Search for the cell housing the specified text and yield its [x, y] center coordinate. 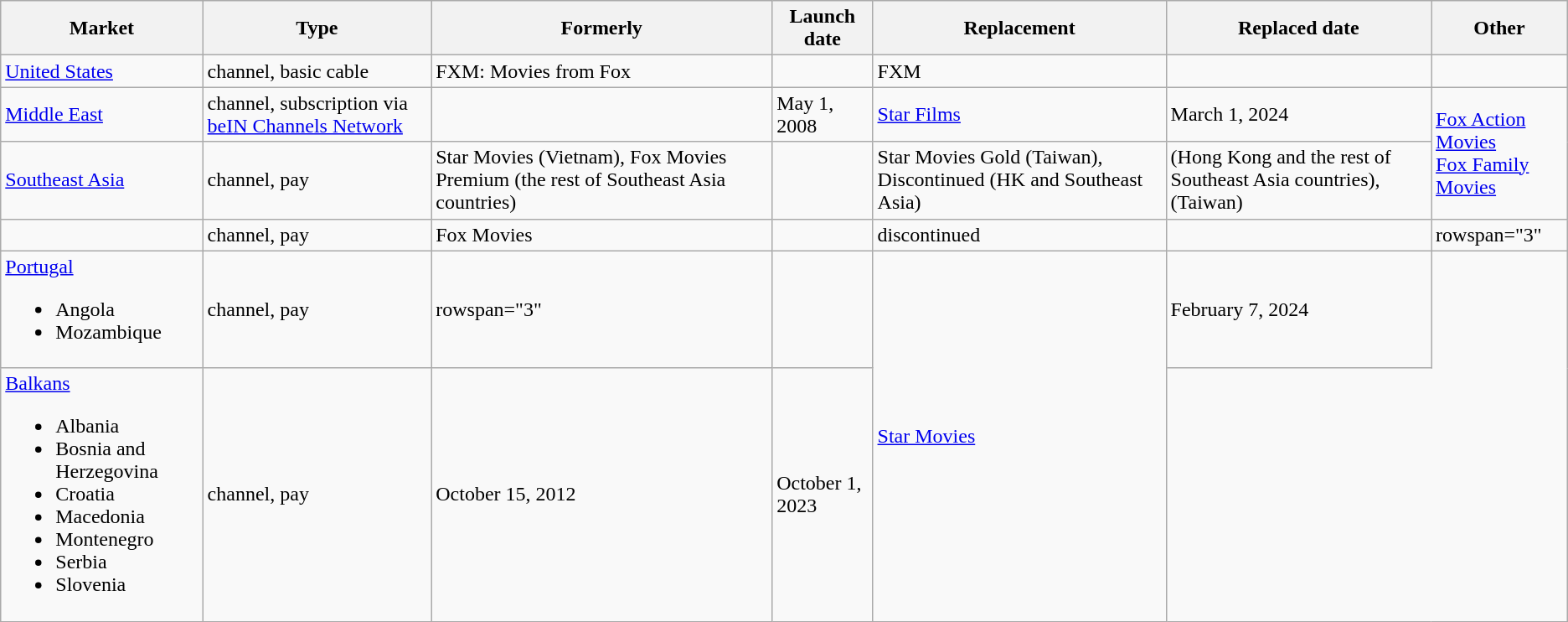
Launch date [823, 29]
Southeast Asia [102, 180]
channel, subscription via beIN Channels Network [317, 114]
Fox Movies [601, 235]
Market [102, 29]
Replacement [1019, 29]
FXM [1019, 71]
PortugalAngolaMozambique [102, 309]
Formerly [601, 29]
Type [317, 29]
May 1, 2008 [823, 114]
Middle East [102, 114]
March 1, 2024 [1298, 114]
February 7, 2024 [1298, 309]
Star Movies Gold (Taiwan), Discontinued (HK and Southeast Asia) [1019, 180]
channel, basic cable [317, 71]
Star Movies [1019, 436]
Star Films [1019, 114]
FXM: Movies from Fox [601, 71]
Other [1499, 29]
October 15, 2012 [601, 495]
(Hong Kong and the rest of Southeast Asia countries), (Taiwan) [1298, 180]
United States [102, 71]
Fox Action MoviesFox Family Movies [1499, 153]
October 1, 2023 [823, 495]
Replaced date [1298, 29]
BalkansAlbaniaBosnia and HerzegovinaCroatiaMacedoniaMontenegroSerbiaSlovenia [102, 495]
discontinued [1019, 235]
Star Movies (Vietnam), Fox Movies Premium (the rest of Southeast Asia countries) [601, 180]
